Detect which cell encompasses the target text, then output its [x, y] center coordinate. 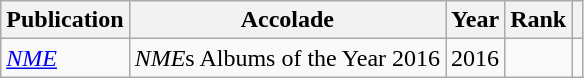
NME [65, 58]
2016 [476, 58]
Rank [538, 20]
Year [476, 20]
Accolade [287, 20]
Publication [65, 20]
NMEs Albums of the Year 2016 [287, 58]
